Return the (x, y) coordinate for the center point of the cell that contains the specified text.  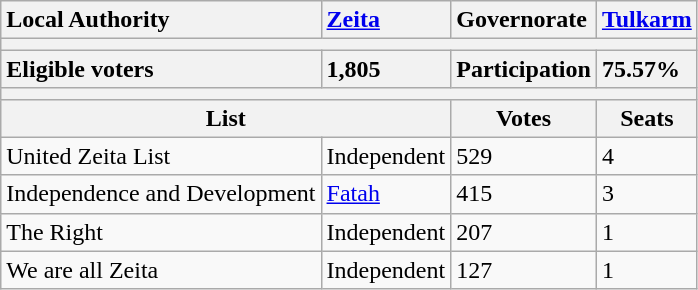
Fatah (386, 194)
415 (524, 194)
Eligible voters (161, 69)
Governorate (524, 20)
List (226, 118)
207 (524, 232)
Seats (646, 118)
United Zeita List (161, 156)
Votes (524, 118)
Independence and Development (161, 194)
127 (524, 270)
3 (646, 194)
75.57% (646, 69)
Tulkarm (646, 20)
Local Authority (161, 20)
Zeita (386, 20)
We are all Zeita (161, 270)
The Right (161, 232)
529 (524, 156)
4 (646, 156)
Participation (524, 69)
1,805 (386, 69)
